Pinpoint the cell where the given text exists, returning its [X, Y] midpoint coordinate. 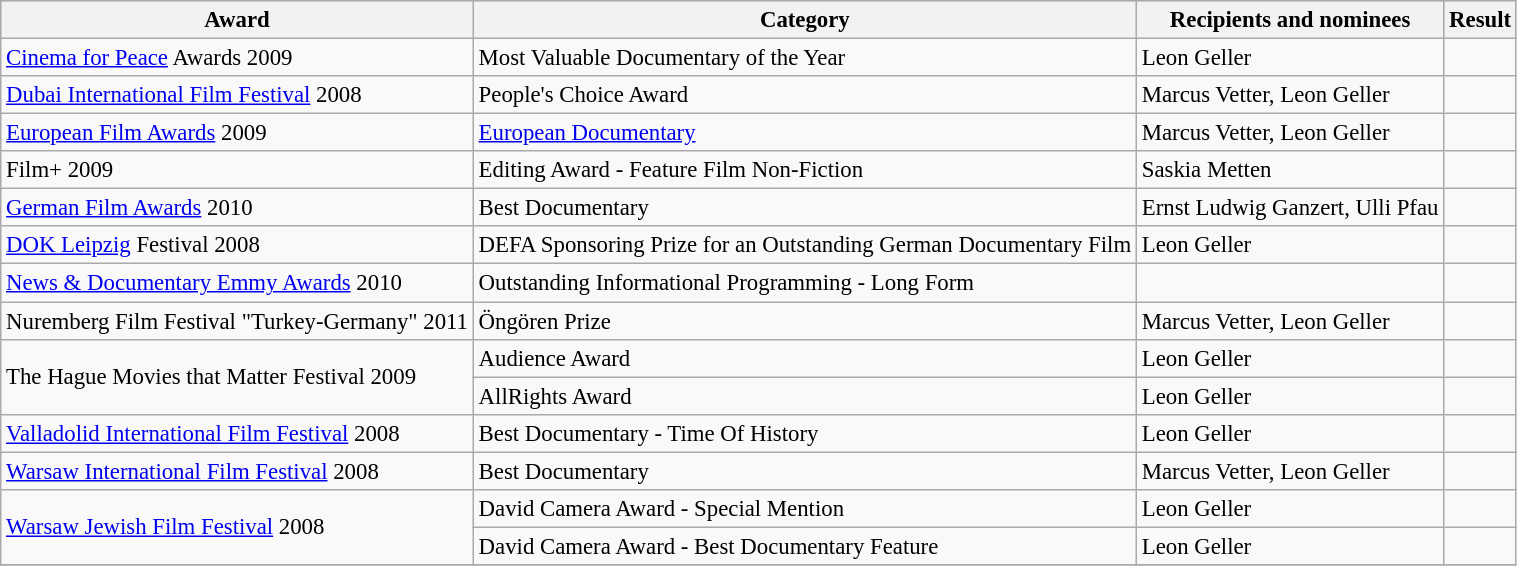
AllRights Award [804, 396]
DOK Leipzig Festival 2008 [238, 245]
News & Documentary Emmy Awards 2010 [238, 283]
David Camera Award - Best Documentary Feature [804, 546]
David Camera Award - Special Mention [804, 509]
Cinema for Peace Awards 2009 [238, 58]
Category [804, 20]
Saskia Metten [1290, 170]
Editing Award - Feature Film Non-Fiction [804, 170]
Outstanding Informational Programming - Long Form [804, 283]
European Film Awards 2009 [238, 133]
Audience Award [804, 358]
Film+ 2009 [238, 170]
Nuremberg Film Festival "Turkey-Germany" 2011 [238, 321]
Result [1480, 20]
Dubai International Film Festival 2008 [238, 95]
People's Choice Award [804, 95]
Award [238, 20]
Warsaw Jewish Film Festival 2008 [238, 528]
Valladolid International Film Festival 2008 [238, 433]
DEFA Sponsoring Prize for an Outstanding German Documentary Film [804, 245]
Best Documentary - Time Of History [804, 433]
European Documentary [804, 133]
German Film Awards 2010 [238, 208]
Recipients and nominees [1290, 20]
Most Valuable Documentary of the Year [804, 58]
Öngören Prize [804, 321]
Warsaw International Film Festival 2008 [238, 471]
The Hague Movies that Matter Festival 2009 [238, 376]
Ernst Ludwig Ganzert, Ulli Pfau [1290, 208]
